Capture the cell that displays the provided text and extract its [X, Y] central coordinate. 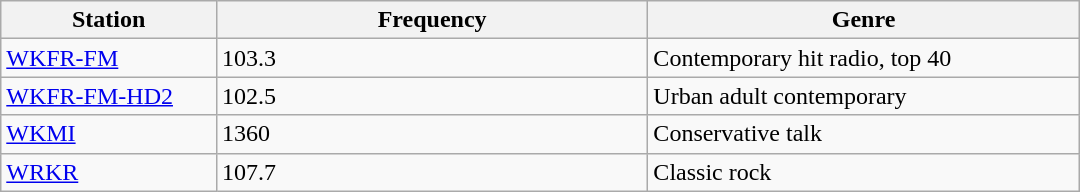
103.3 [432, 58]
Frequency [432, 20]
WRKR [109, 172]
WKFR-FM [109, 58]
102.5 [432, 96]
107.7 [432, 172]
WKFR-FM-HD2 [109, 96]
Contemporary hit radio, top 40 [864, 58]
Genre [864, 20]
1360 [432, 134]
WKMI [109, 134]
Station [109, 20]
Classic rock [864, 172]
Conservative talk [864, 134]
Urban adult contemporary [864, 96]
